Return [X, Y] of the center of cell containing provided text 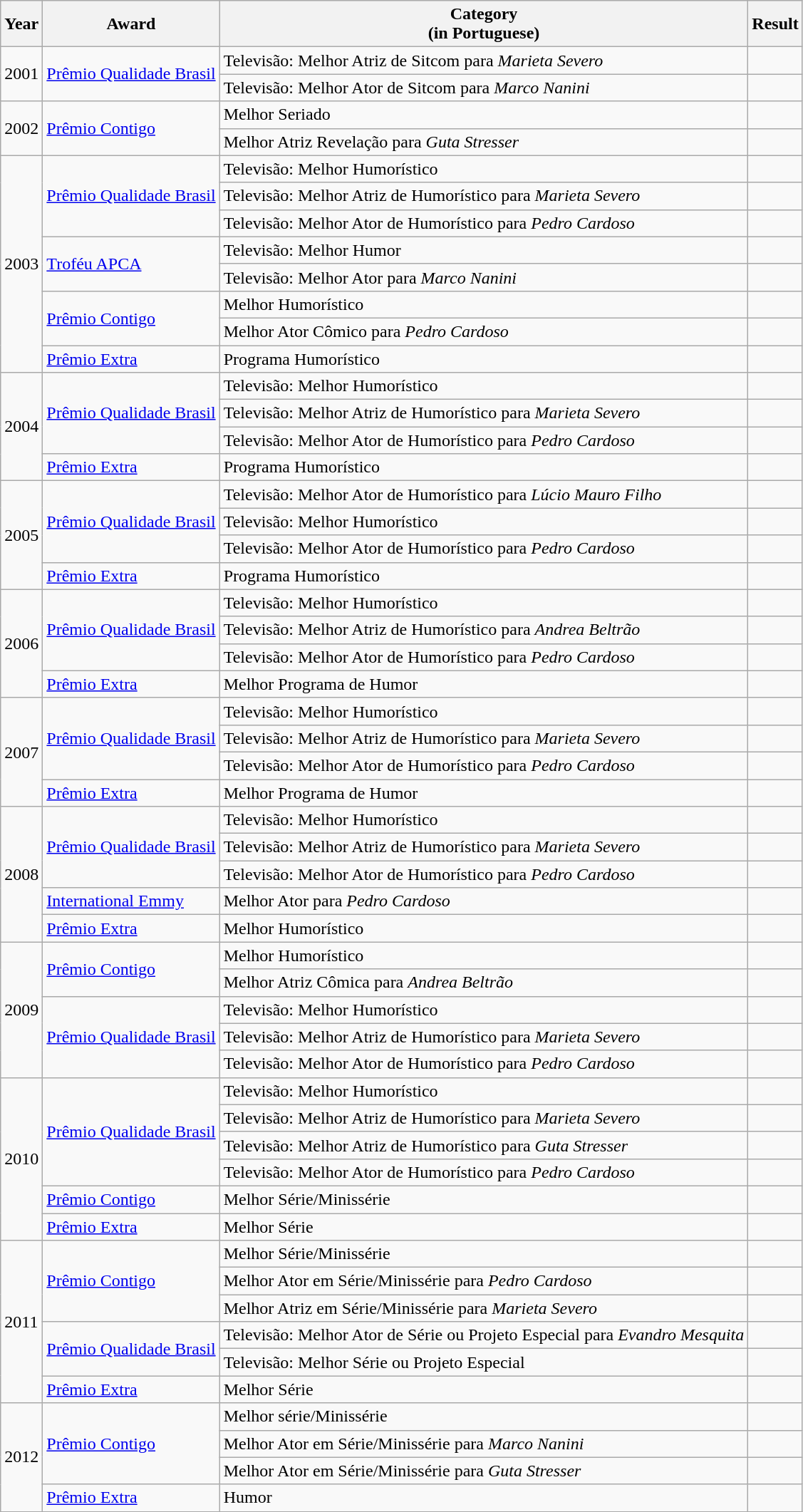
2002 [21, 128]
2011 [21, 1322]
Melhor Ator em Série/Minissérie para Guta Stresser [484, 1471]
Melhor série/Minissérie [484, 1417]
Humor [484, 1498]
Melhor Ator Cômico para Pedro Cardoso [484, 331]
2001 [21, 74]
Melhor Ator em Série/Minissérie para Pedro Cardoso [484, 1281]
Televisão: Melhor Atriz de Humorístico para Andrea Beltrão [484, 630]
Troféu APCA [131, 264]
Melhor Atriz Revelação para Guta Stresser [484, 142]
2009 [21, 1010]
2006 [21, 643]
Melhor Atriz Cômica para Andrea Beltrão [484, 983]
2008 [21, 874]
2007 [21, 752]
Melhor Atriz em Série/Minissérie para Marieta Severo [484, 1308]
2003 [21, 264]
Televisão: Melhor Humor [484, 250]
Category(in Portuguese) [484, 24]
Televisão: Melhor Ator de Humorístico para Lúcio Mauro Filho [484, 494]
Melhor Seriado [484, 115]
Televisão: Melhor Ator de Sitcom para Marco Nanini [484, 88]
Televisão: Melhor Atriz de Sitcom para Marieta Severo [484, 61]
2010 [21, 1159]
Year [21, 24]
2005 [21, 535]
2012 [21, 1457]
Award [131, 24]
International Emmy [131, 901]
Televisão: Melhor Ator para Marco Nanini [484, 277]
Melhor Ator para Pedro Cardoso [484, 901]
2004 [21, 427]
Televisão: Melhor Série ou Projeto Especial [484, 1362]
Televisão: Melhor Atriz de Humorístico para Guta Stresser [484, 1145]
Televisão: Melhor Ator de Série ou Projeto Especial para Evandro Mesquita [484, 1335]
Melhor Ator em Série/Minissérie para Marco Nanini [484, 1444]
Result [775, 24]
